Return [X, Y] of the center of cell containing provided text 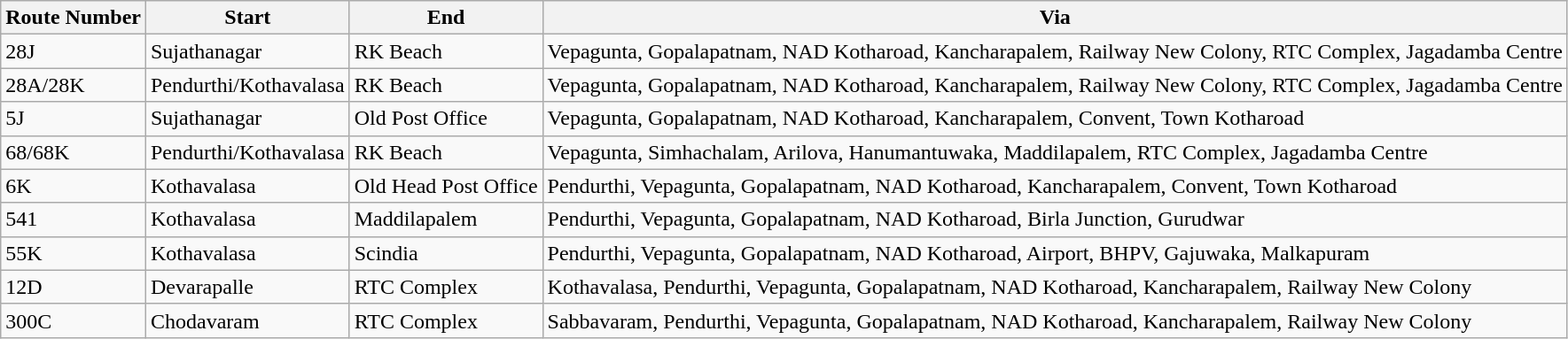
Old Head Post Office [446, 186]
28J [74, 51]
Maddilapalem [446, 220]
Vepagunta, Simhachalam, Arilova, Hanumantuwaka, Maddilapalem, RTC Complex, Jagadamba Centre [1055, 152]
300C [74, 320]
Route Number [74, 18]
12D [74, 287]
Old Post Office [446, 119]
Start [247, 18]
6K [74, 186]
55K [74, 253]
28A/28K [74, 85]
Pendurthi, Vepagunta, Gopalapatnam, NAD Kotharoad, Kancharapalem, Convent, Town Kotharoad [1055, 186]
Kothavalasa, Pendurthi, Vepagunta, Gopalapatnam, NAD Kotharoad, Kancharapalem, Railway New Colony [1055, 287]
Vepagunta, Gopalapatnam, NAD Kotharoad, Kancharapalem, Convent, Town Kotharoad [1055, 119]
Scindia [446, 253]
Pendurthi, Vepagunta, Gopalapatnam, NAD Kotharoad, Airport, BHPV, Gajuwaka, Malkapuram [1055, 253]
5J [74, 119]
Pendurthi, Vepagunta, Gopalapatnam, NAD Kotharoad, Birla Junction, Gurudwar [1055, 220]
68/68K [74, 152]
Via [1055, 18]
541 [74, 220]
Devarapalle [247, 287]
Sabbavaram, Pendurthi, Vepagunta, Gopalapatnam, NAD Kotharoad, Kancharapalem, Railway New Colony [1055, 320]
End [446, 18]
Chodavaram [247, 320]
